From the cell containing the given text, extract its center point as (x, y) coordinate. 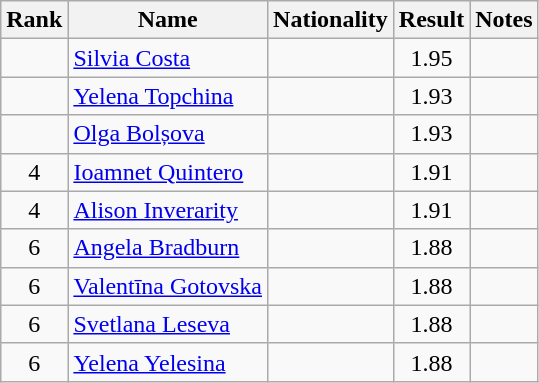
1.95 (431, 58)
Angela Bradburn (168, 248)
Yelena Yelesina (168, 362)
Svetlana Leseva (168, 324)
Ioamnet Quintero (168, 172)
Rank (34, 20)
Silvia Costa (168, 58)
Olga Bolșova (168, 134)
Alison Inverarity (168, 210)
Result (431, 20)
Valentīna Gotovska (168, 286)
Notes (504, 20)
Name (168, 20)
Nationality (331, 20)
Yelena Topchina (168, 96)
